Extract the (x, y) coordinate from the center of the cell holding the provided text.  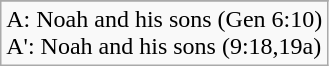
A: Noah and his sons (Gen 6:10)A': Noah and his sons (9:18,19a) (164, 34)
